Return the [X, Y] coordinate for the center point of the cell that contains the specified text.  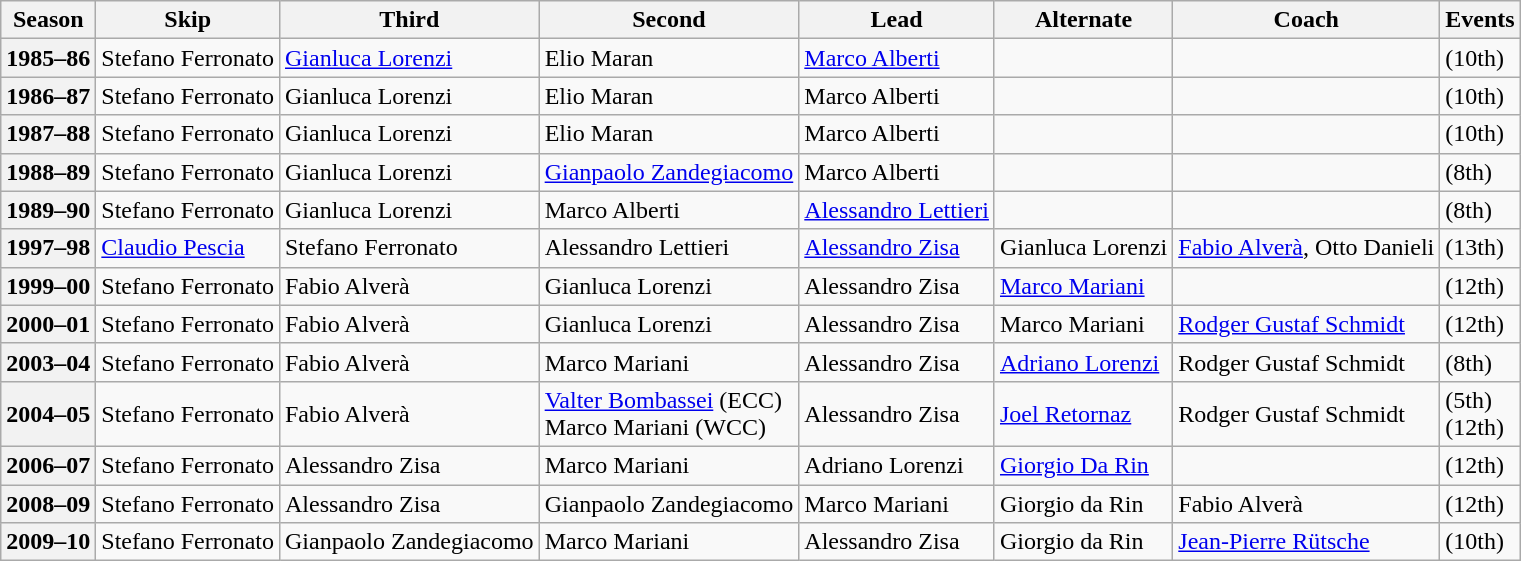
Fabio Alverà, Otto Danieli [1306, 248]
(5th) (12th) [1480, 414]
Jean-Pierre Rütsche [1306, 542]
2004–05 [48, 414]
Alternate [1083, 20]
2003–04 [48, 362]
2006–07 [48, 465]
(13th) [1480, 248]
Lead [897, 20]
1987–88 [48, 134]
Skip [188, 20]
Season [48, 20]
1989–90 [48, 210]
1985–86 [48, 58]
1986–87 [48, 96]
Coach [1306, 20]
1997–98 [48, 248]
Joel Retornaz [1083, 414]
Claudio Pescia [188, 248]
Giorgio Da Rin [1083, 465]
1988–89 [48, 172]
Events [1480, 20]
2009–10 [48, 542]
Valter Bombassei (ECC)Marco Mariani (WCC) [669, 414]
2008–09 [48, 503]
1999–00 [48, 286]
2000–01 [48, 324]
Third [409, 20]
Second [669, 20]
